Return (x, y) of the center of cell containing provided text 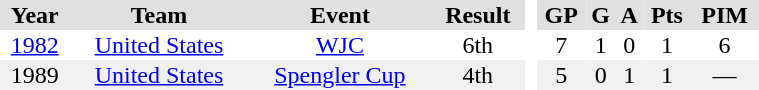
7 (562, 45)
WJC (340, 45)
PIM (725, 15)
6 (725, 45)
5 (562, 75)
4th (478, 75)
G (600, 15)
A (629, 15)
1989 (34, 75)
Spengler Cup (340, 75)
Year (34, 15)
Result (478, 15)
— (725, 75)
Event (340, 15)
6th (478, 45)
Pts (667, 15)
1982 (34, 45)
Team (158, 15)
GP (562, 15)
